Locate the cell with the specified text and output its [x, y] center coordinate. 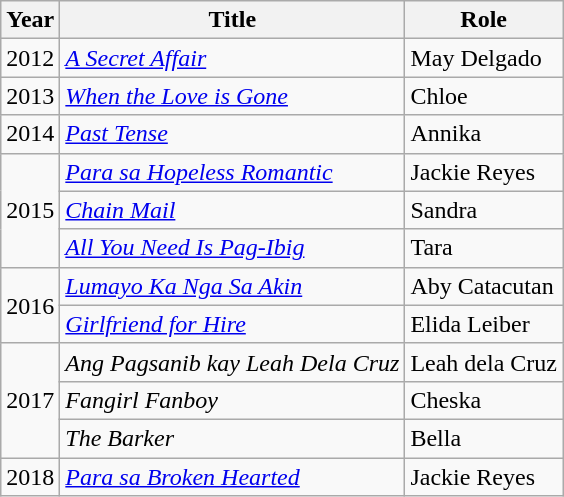
All You Need Is Pag-Ibig [232, 248]
2012 [30, 58]
Year [30, 20]
2016 [30, 305]
Role [484, 20]
Lumayo Ka Nga Sa Akin [232, 286]
2015 [30, 210]
Elida Leiber [484, 324]
Past Tense [232, 134]
Chloe [484, 96]
Fangirl Fanboy [232, 400]
Ang Pagsanib kay Leah Dela Cruz [232, 362]
2018 [30, 477]
Sandra [484, 210]
Para sa Broken Hearted [232, 477]
2013 [30, 96]
Leah dela Cruz [484, 362]
Girlfriend for Hire [232, 324]
Aby Catacutan [484, 286]
2017 [30, 400]
Annika [484, 134]
The Barker [232, 438]
A Secret Affair [232, 58]
Cheska [484, 400]
Para sa Hopeless Romantic [232, 172]
2014 [30, 134]
When the Love is Gone [232, 96]
Tara [484, 248]
Bella [484, 438]
May Delgado [484, 58]
Title [232, 20]
Chain Mail [232, 210]
